Detect which cell encompasses the target text, then output its [X, Y] center coordinate. 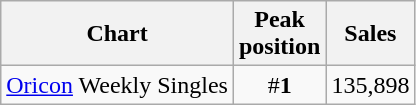
135,898 [370, 85]
Sales [370, 34]
Oricon Weekly Singles [118, 85]
#1 [279, 85]
Chart [118, 34]
Peakposition [279, 34]
